Return (X, Y) of the center of cell containing provided text 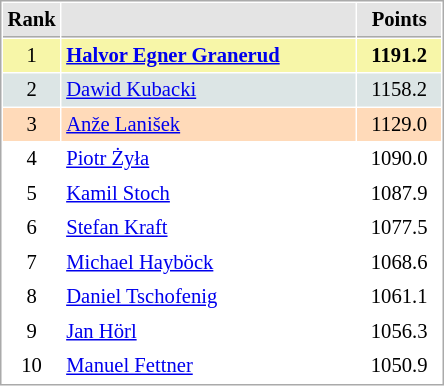
Daniel Tschofenig (209, 296)
6 (32, 228)
Halvor Egner Granerud (209, 56)
Dawid Kubacki (209, 90)
Manuel Fettner (209, 366)
1191.2 (399, 56)
5 (32, 194)
Jan Hörl (209, 332)
Anže Lanišek (209, 124)
1061.1 (399, 296)
1068.6 (399, 262)
Piotr Żyła (209, 158)
Points (399, 20)
1158.2 (399, 90)
1129.0 (399, 124)
Kamil Stoch (209, 194)
Stefan Kraft (209, 228)
1090.0 (399, 158)
1 (32, 56)
1050.9 (399, 366)
3 (32, 124)
10 (32, 366)
1056.3 (399, 332)
Michael Hayböck (209, 262)
1087.9 (399, 194)
7 (32, 262)
2 (32, 90)
Rank (32, 20)
8 (32, 296)
9 (32, 332)
4 (32, 158)
1077.5 (399, 228)
